Return the (X, Y) coordinate for the center point of the cell that contains the specified text.  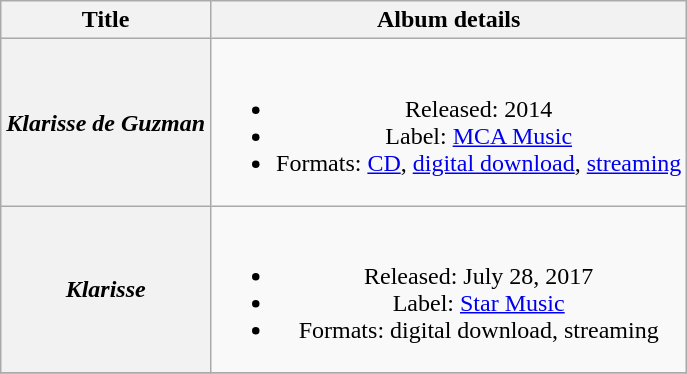
Klarisse (106, 290)
Klarisse de Guzman (106, 122)
Album details (449, 20)
Released: 2014Label: MCA MusicFormats: CD, digital download, streaming (449, 122)
Title (106, 20)
Released: July 28, 2017Label: Star MusicFormats: digital download, streaming (449, 290)
